Return [X, Y] of the center of cell containing provided text 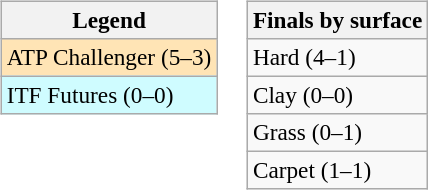
ATP Challenger (5–3) [108, 57]
Grass (0–1) [337, 133]
Legend [108, 20]
Hard (4–1) [337, 57]
Carpet (1–1) [337, 171]
ITF Futures (0–0) [108, 95]
Clay (0–0) [337, 95]
Finals by surface [337, 20]
